Extract the (X, Y) coordinate from the center of the cell holding the provided text.  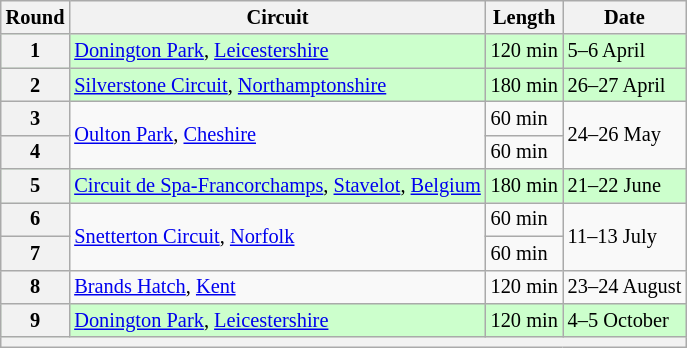
21–22 June (625, 186)
Oulton Park, Cheshire (277, 134)
Snetterton Circuit, Norfolk (277, 236)
Circuit (277, 17)
3 (36, 118)
5 (36, 186)
2 (36, 85)
11–13 July (625, 236)
24–26 May (625, 134)
23–24 August (625, 287)
Length (524, 17)
9 (36, 320)
5–6 April (625, 51)
Brands Hatch, Kent (277, 287)
1 (36, 51)
Circuit de Spa-Francorchamps, Stavelot, Belgium (277, 186)
26–27 April (625, 85)
6 (36, 219)
8 (36, 287)
Date (625, 17)
7 (36, 253)
Round (36, 17)
Silverstone Circuit, Northamptonshire (277, 85)
4 (36, 152)
4–5 October (625, 320)
